Identify which cell holds the provided text, then report its [X, Y] central coordinate. 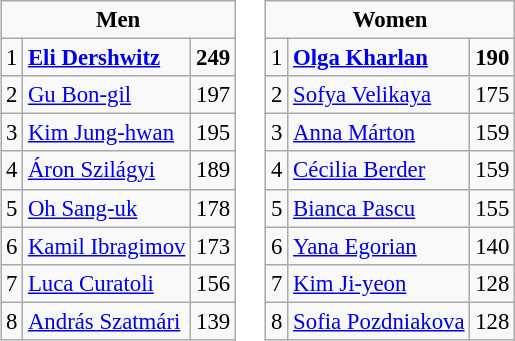
Gu Bon-gil [107, 95]
140 [492, 246]
139 [214, 321]
András Szatmári [107, 321]
Kim Ji-yeon [379, 283]
197 [214, 95]
Sofia Pozdniakova [379, 321]
Olga Kharlan [379, 58]
Anna Márton [379, 133]
Eli Dershwitz [107, 58]
178 [214, 208]
Bianca Pascu [379, 208]
Men [118, 20]
Áron Szilágyi [107, 170]
Women [390, 20]
Yana Egorian [379, 246]
175 [492, 95]
Luca Curatoli [107, 283]
155 [492, 208]
173 [214, 246]
190 [492, 58]
Kim Jung-hwan [107, 133]
189 [214, 170]
156 [214, 283]
Kamil Ibragimov [107, 246]
Sofya Velikaya [379, 95]
195 [214, 133]
Cécilia Berder [379, 170]
249 [214, 58]
Oh Sang-uk [107, 208]
